Find where the given text appears and provide that cell's center as (X, Y) coordinate. 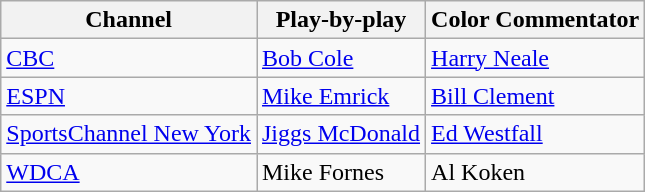
Ed Westfall (536, 134)
SportsChannel New York (129, 134)
Al Koken (536, 172)
Channel (129, 20)
WDCA (129, 172)
Bob Cole (340, 58)
Harry Neale (536, 58)
Bill Clement (536, 96)
ESPN (129, 96)
Play-by-play (340, 20)
Jiggs McDonald (340, 134)
CBC (129, 58)
Mike Fornes (340, 172)
Mike Emrick (340, 96)
Color Commentator (536, 20)
